Detect which cell encompasses the target text, then output its [x, y] center coordinate. 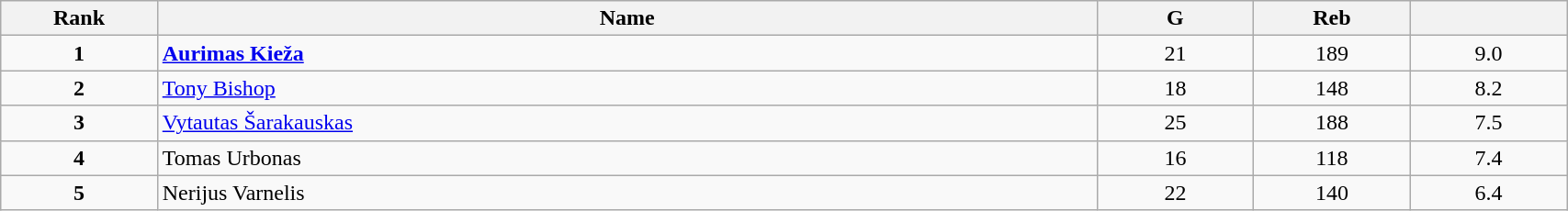
5 [79, 193]
9.0 [1488, 53]
Vytautas Šarakauskas [626, 123]
189 [1332, 53]
G [1175, 18]
118 [1332, 158]
22 [1175, 193]
1 [79, 53]
140 [1332, 193]
2 [79, 88]
188 [1332, 123]
Tomas Urbonas [626, 158]
8.2 [1488, 88]
18 [1175, 88]
25 [1175, 123]
Tony Bishop [626, 88]
Reb [1332, 18]
7.5 [1488, 123]
3 [79, 123]
21 [1175, 53]
Rank [79, 18]
Nerijus Varnelis [626, 193]
6.4 [1488, 193]
7.4 [1488, 158]
Aurimas Kieža [626, 53]
16 [1175, 158]
148 [1332, 88]
4 [79, 158]
Name [626, 18]
